Detect which cell encompasses the target text, then output its (x, y) center coordinate. 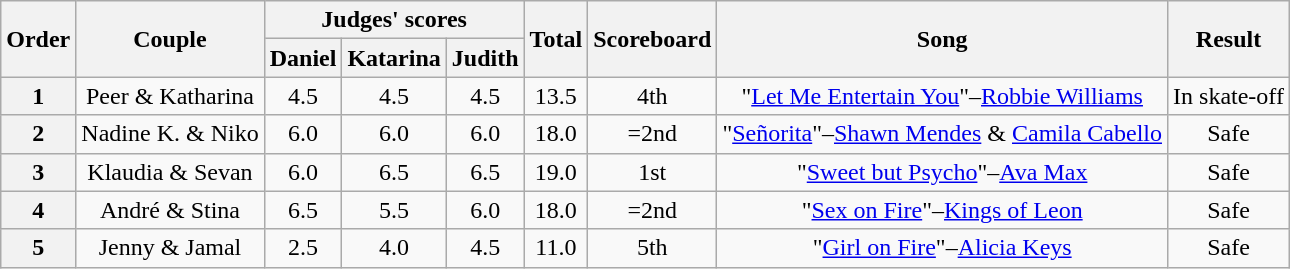
19.0 (556, 172)
"Girl on Fire"–Alicia Keys (942, 248)
Peer & Katharina (170, 96)
André & Stina (170, 210)
5.5 (394, 210)
1st (652, 172)
"Señorita"–Shawn Mendes & Camila Cabello (942, 134)
Order (38, 39)
In skate-off (1229, 96)
"Let Me Entertain You"–Robbie Williams (942, 96)
Couple (170, 39)
"Sex on Fire"–Kings of Leon (942, 210)
4 (38, 210)
Result (1229, 39)
Total (556, 39)
"Sweet but Psycho"–Ava Max (942, 172)
5 (38, 248)
Nadine K. & Niko (170, 134)
Judges' scores (394, 20)
4.0 (394, 248)
Song (942, 39)
Klaudia & Sevan (170, 172)
11.0 (556, 248)
13.5 (556, 96)
1 (38, 96)
Judith (485, 58)
5th (652, 248)
3 (38, 172)
2.5 (303, 248)
Daniel (303, 58)
2 (38, 134)
4th (652, 96)
Katarina (394, 58)
Scoreboard (652, 39)
Jenny & Jamal (170, 248)
